Capture the cell that displays the provided text and extract its [X, Y] central coordinate. 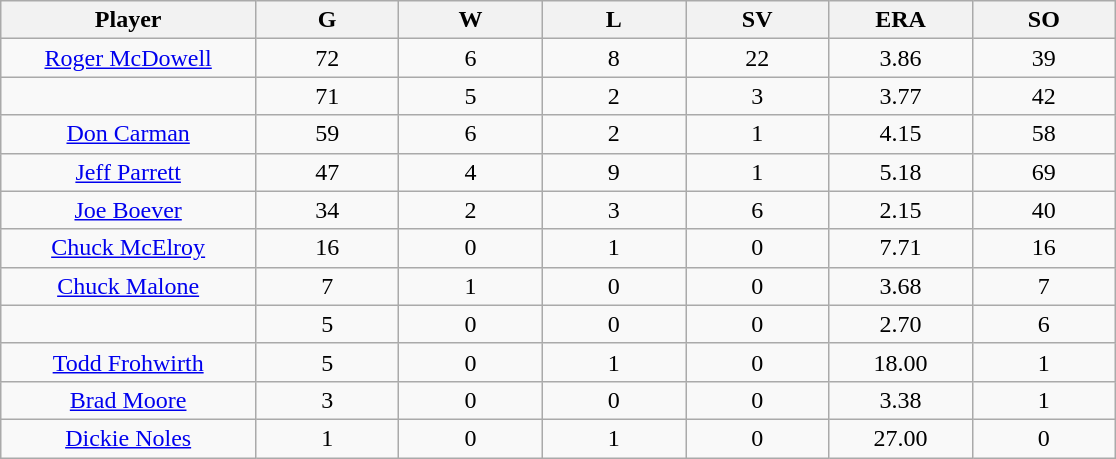
5.18 [900, 172]
3.86 [900, 58]
Chuck McElroy [128, 248]
8 [614, 58]
9 [614, 172]
42 [1044, 96]
Don Carman [128, 134]
W [470, 20]
58 [1044, 134]
Joe Boever [128, 210]
22 [758, 58]
4 [470, 172]
2.15 [900, 210]
L [614, 20]
47 [328, 172]
Player [128, 20]
ERA [900, 20]
3.77 [900, 96]
40 [1044, 210]
72 [328, 58]
Dickie Noles [128, 438]
34 [328, 210]
27.00 [900, 438]
59 [328, 134]
3.38 [900, 400]
7.71 [900, 248]
39 [1044, 58]
Jeff Parrett [128, 172]
SO [1044, 20]
G [328, 20]
Roger McDowell [128, 58]
Todd Frohwirth [128, 362]
71 [328, 96]
69 [1044, 172]
4.15 [900, 134]
18.00 [900, 362]
Chuck Malone [128, 286]
SV [758, 20]
2.70 [900, 324]
3.68 [900, 286]
Brad Moore [128, 400]
